From the cell containing the given text, extract its center point as (x, y) coordinate. 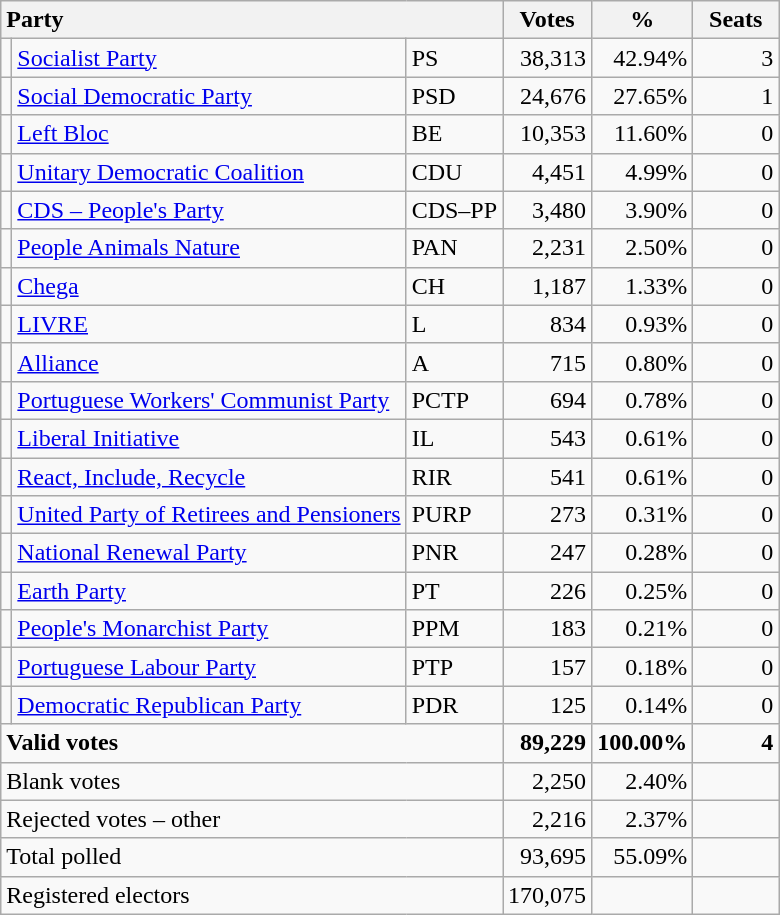
PDR (454, 705)
0.80% (642, 362)
CH (454, 286)
247 (548, 553)
Party (252, 20)
Total polled (252, 857)
React, Include, Recycle (209, 477)
PS (454, 58)
Chega (209, 286)
0.25% (642, 591)
55.09% (642, 857)
Blank votes (252, 781)
1 (736, 96)
10,353 (548, 134)
Unitary Democratic Coalition (209, 172)
PT (454, 591)
27.65% (642, 96)
Left Bloc (209, 134)
Portuguese Labour Party (209, 667)
IL (454, 438)
PNR (454, 553)
PAN (454, 248)
11.60% (642, 134)
2,250 (548, 781)
A (454, 362)
183 (548, 629)
PTP (454, 667)
L (454, 324)
Democratic Republican Party (209, 705)
People's Monarchist Party (209, 629)
Seats (736, 20)
2.37% (642, 819)
Socialist Party (209, 58)
1,187 (548, 286)
0.14% (642, 705)
543 (548, 438)
170,075 (548, 895)
89,229 (548, 743)
PSD (454, 96)
0.93% (642, 324)
2,216 (548, 819)
People Animals Nature (209, 248)
4 (736, 743)
Rejected votes – other (252, 819)
RIR (454, 477)
4,451 (548, 172)
Valid votes (252, 743)
National Renewal Party (209, 553)
24,676 (548, 96)
38,313 (548, 58)
541 (548, 477)
PPM (454, 629)
Social Democratic Party (209, 96)
Earth Party (209, 591)
157 (548, 667)
0.28% (642, 553)
715 (548, 362)
2,231 (548, 248)
4.99% (642, 172)
3,480 (548, 210)
Registered electors (252, 895)
PCTP (454, 400)
3.90% (642, 210)
0.31% (642, 515)
BE (454, 134)
LIVRE (209, 324)
0.18% (642, 667)
273 (548, 515)
2.40% (642, 781)
PURP (454, 515)
0.21% (642, 629)
100.00% (642, 743)
United Party of Retirees and Pensioners (209, 515)
93,695 (548, 857)
CDS–PP (454, 210)
2.50% (642, 248)
CDU (454, 172)
3 (736, 58)
CDS – People's Party (209, 210)
0.78% (642, 400)
834 (548, 324)
694 (548, 400)
226 (548, 591)
Votes (548, 20)
Portuguese Workers' Communist Party (209, 400)
1.33% (642, 286)
% (642, 20)
Alliance (209, 362)
42.94% (642, 58)
125 (548, 705)
Liberal Initiative (209, 438)
